Identify which cell holds the provided text, then report its (X, Y) central coordinate. 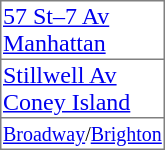
Stillwell AvConey Island (82, 88)
57 St–7 AvManhattan (82, 30)
Broadway/Brighton (82, 134)
